Detect which cell encompasses the target text, then output its (X, Y) center coordinate. 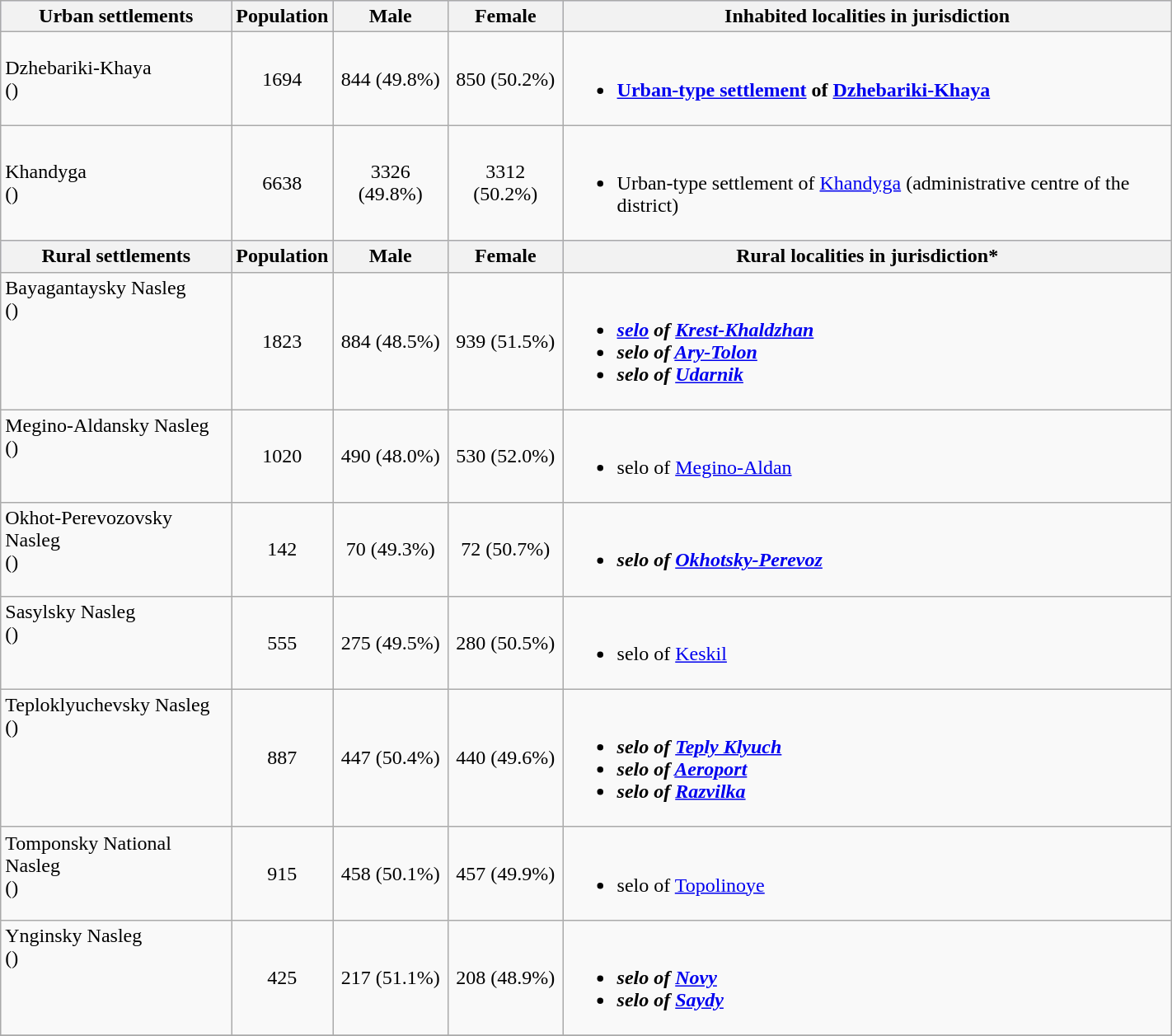
884 (48.5%) (391, 341)
915 (282, 874)
selo of Topolinoye (867, 874)
850 (50.2%) (505, 79)
3312 (50.2%) (505, 183)
selo of Krest-Khaldzhanselo of Ary-Tolonselo of Udarnik (867, 341)
72 (50.7%) (505, 549)
1694 (282, 79)
Khandyga() (116, 183)
555 (282, 643)
6638 (282, 183)
selo of Megino-Aldan (867, 457)
Sasylsky Nasleg() (116, 643)
1020 (282, 457)
Bayagantaysky Nasleg() (116, 341)
844 (49.8%) (391, 79)
Megino-Aldansky Nasleg() (116, 457)
458 (50.1%) (391, 874)
457 (49.9%) (505, 874)
1823 (282, 341)
280 (50.5%) (505, 643)
490 (48.0%) (391, 457)
217 (51.1%) (391, 977)
Dzhebariki-Khaya() (116, 79)
142 (282, 549)
Inhabited localities in jurisdiction (867, 16)
440 (49.6%) (505, 758)
939 (51.5%) (505, 341)
selo of Novyselo of Saydy (867, 977)
selo of Teply Klyuchselo of Aeroportselo of Razvilka (867, 758)
208 (48.9%) (505, 977)
selo of Keskil (867, 643)
Urban-type settlement of Dzhebariki-Khaya (867, 79)
Ynginsky Nasleg() (116, 977)
Urban settlements (116, 16)
530 (52.0%) (505, 457)
3326 (49.8%) (391, 183)
Urban-type settlement of Khandyga (administrative centre of the district) (867, 183)
Teploklyuchevsky Nasleg() (116, 758)
Tomponsky National Nasleg() (116, 874)
425 (282, 977)
Okhot-Perevozovsky Nasleg() (116, 549)
275 (49.5%) (391, 643)
Rural localities in jurisdiction* (867, 256)
Rural settlements (116, 256)
selo of Okhotsky-Perevoz (867, 549)
887 (282, 758)
447 (50.4%) (391, 758)
70 (49.3%) (391, 549)
